Scan for the cell matching the given text and deliver its [X, Y] coordinate at center. 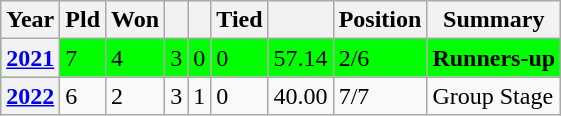
Position [380, 20]
1 [200, 96]
Won [136, 20]
40.00 [300, 96]
7 [83, 58]
2021 [30, 58]
4 [136, 58]
2 [136, 96]
6 [83, 96]
2022 [30, 96]
Group Stage [494, 96]
Summary [494, 20]
Runners-up [494, 58]
Tied [240, 20]
2/6 [380, 58]
Pld [83, 20]
7/7 [380, 96]
57.14 [300, 58]
Year [30, 20]
